Provide the (x, y) coordinate of the cell's center where the given text is located.  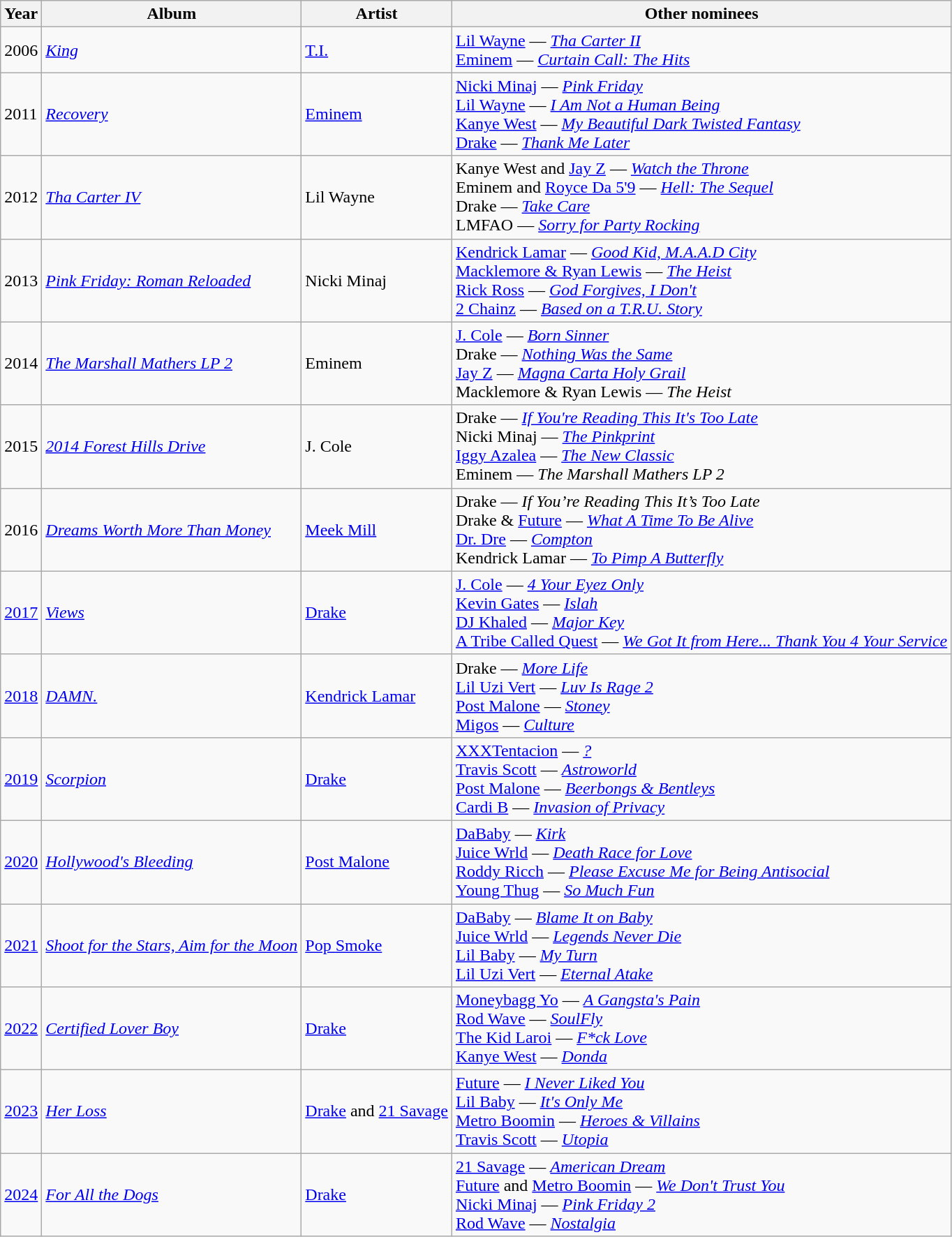
Hollywood's Bleeding (172, 861)
2016 (21, 529)
2014 Forest Hills Drive (172, 447)
Drake — If You're Reading This It's Too LateNicki Minaj — The PinkprintIggy Azalea — The New ClassicEminem — The Marshall Mathers LP 2 (701, 447)
Drake — More LifeLil Uzi Vert — Luv Is Rage 2Post Malone — StoneyMigos — Culture (701, 695)
Pop Smoke (377, 945)
Kendrick Lamar — Good Kid, M.A.A.D CityMacklemore & Ryan Lewis — The HeistRick Ross — God Forgives, I Don't2 Chainz — Based on a T.R.U. Story (701, 281)
Drake and 21 Savage (377, 1111)
2015 (21, 447)
2022 (21, 1029)
T.I. (377, 50)
Kendrick Lamar (377, 695)
Artist (377, 14)
Moneybagg Yo — A Gangsta's PainRod Wave — SoulFlyThe Kid Laroi — F*ck LoveKanye West — Donda (701, 1029)
Recovery (172, 114)
Shoot for the Stars, Aim for the Moon (172, 945)
2006 (21, 50)
DaBaby — Blame It on BabyJuice Wrld — Legends Never DieLil Baby — My TurnLil Uzi Vert — Eternal Atake (701, 945)
2024 (21, 1195)
Nicki Minaj (377, 281)
Future — I Never Liked YouLil Baby — It's Only MeMetro Boomin — Heroes & VillainsTravis Scott — Utopia (701, 1111)
Other nominees (701, 14)
2011 (21, 114)
DaBaby — KirkJuice Wrld — Death Race for LoveRoddy Ricch — Please Excuse Me for Being AntisocialYoung Thug — So Much Fun (701, 861)
J. Cole (377, 447)
Her Loss (172, 1111)
2018 (21, 695)
2019 (21, 779)
King (172, 50)
XXXTentacion — ?Travis Scott — AstroworldPost Malone — Beerbongs & BentleysCardi B — Invasion of Privacy (701, 779)
The Marshall Mathers LP 2 (172, 363)
Pink Friday: Roman Reloaded (172, 281)
Year (21, 14)
Kanye West and Jay Z — Watch the ThroneEminem and Royce Da 5'9 — Hell: The SequelDrake — Take CareLMFAO — Sorry for Party Rocking (701, 197)
Nicki Minaj — Pink FridayLil Wayne — I Am Not a Human BeingKanye West — My Beautiful Dark Twisted FantasyDrake — Thank Me Later (701, 114)
Album (172, 14)
Meek Mill (377, 529)
Certified Lover Boy (172, 1029)
2017 (21, 613)
Lil Wayne (377, 197)
J. Cole — Born SinnerDrake — Nothing Was the SameJay Z — Magna Carta Holy GrailMacklemore & Ryan Lewis — The Heist (701, 363)
Scorpion (172, 779)
2013 (21, 281)
Lil Wayne — Tha Carter IIEminem — Curtain Call: The Hits (701, 50)
2020 (21, 861)
Drake — If You’re Reading This It’s Too LateDrake & Future — What A Time To Be AliveDr. Dre — ComptonKendrick Lamar — To Pimp A Butterfly (701, 529)
For All the Dogs (172, 1195)
Post Malone (377, 861)
2021 (21, 945)
DAMN. (172, 695)
J. Cole — 4 Your Eyez OnlyKevin Gates — IslahDJ Khaled — Major KeyA Tribe Called Quest — We Got It from Here... Thank You 4 Your Service (701, 613)
Tha Carter IV (172, 197)
Views (172, 613)
2012 (21, 197)
2014 (21, 363)
2023 (21, 1111)
Dreams Worth More Than Money (172, 529)
21 Savage — American DreamFuture and Metro Boomin — We Don't Trust YouNicki Minaj — Pink Friday 2Rod Wave — Nostalgia (701, 1195)
